Capture the cell that displays the provided text and extract its [X, Y] central coordinate. 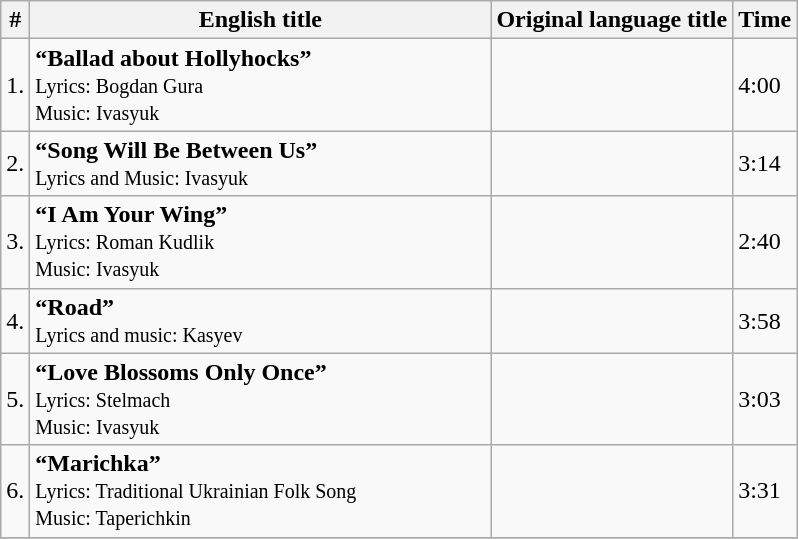
3:03 [765, 399]
Original language title [612, 20]
3:58 [765, 320]
“Marichka”Lyrics: Traditional Ukrainian Folk SongMusic: Taperichkin [260, 491]
3:14 [765, 164]
# [16, 20]
1. [16, 85]
4:00 [765, 85]
6. [16, 491]
5. [16, 399]
4. [16, 320]
English title [260, 20]
2. [16, 164]
“Road”Lyrics and music: Kasyev [260, 320]
3:31 [765, 491]
Time [765, 20]
“Ballad about Hollyhocks”Lyrics: Bogdan GuraMusic: Ivasyuk [260, 85]
“Song Will Be Between Us”Lyrics and Music: Ivasyuk [260, 164]
“Love Blossoms Only Once”Lyrics: StelmachMusic: Ivasyuk [260, 399]
3. [16, 242]
2:40 [765, 242]
“I Am Your Wing”Lyrics: Roman KudlikMusic: Ivasyuk [260, 242]
